Detect which cell encompasses the target text, then output its [X, Y] center coordinate. 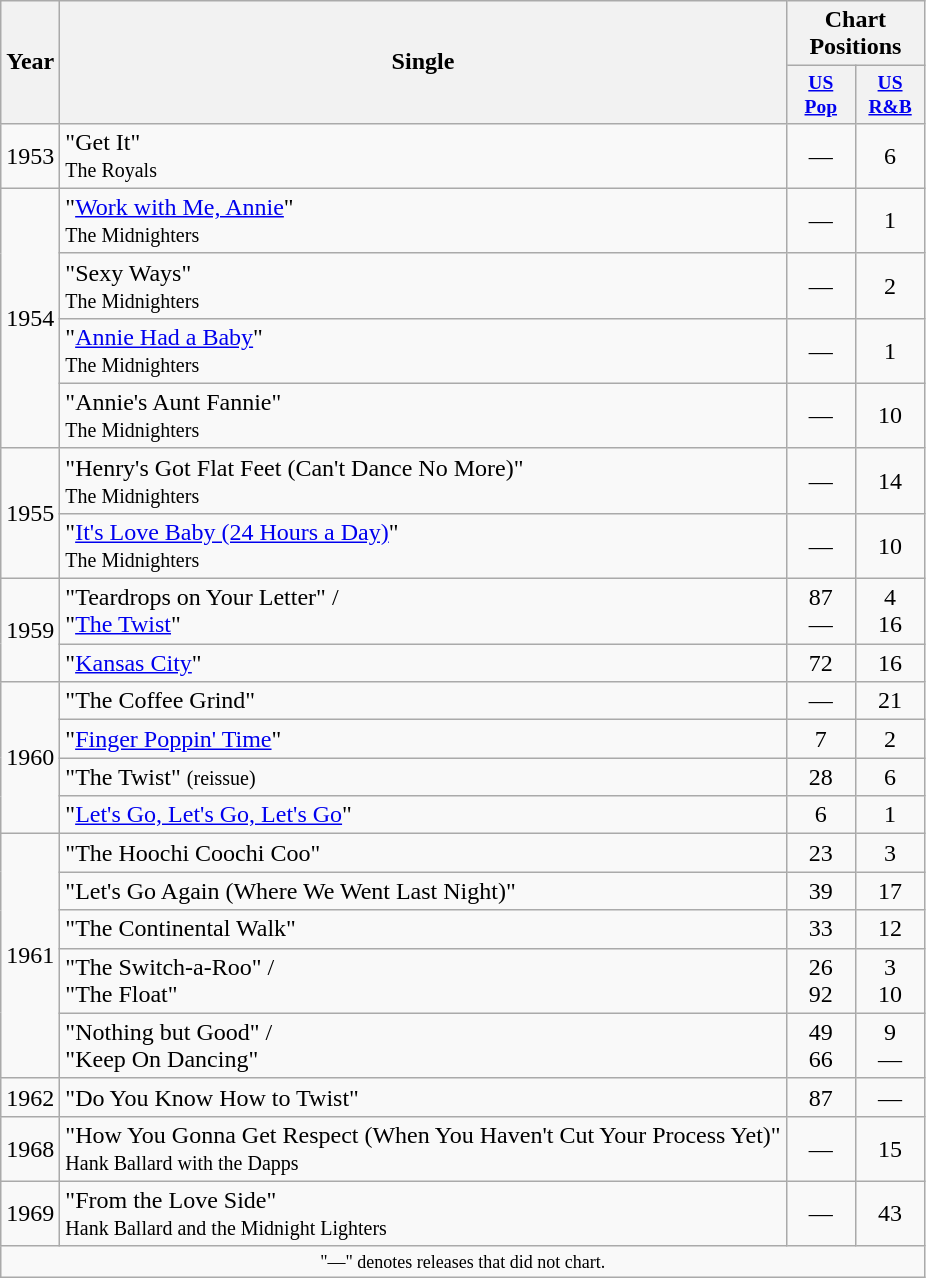
12 [890, 929]
16 [890, 663]
1960 [30, 758]
3 [890, 853]
28 [820, 777]
"Do You Know How to Twist" [423, 1097]
"Finger Poppin' Time" [423, 739]
US Pop [820, 94]
"The Twist" (reissue) [423, 777]
72 [820, 663]
1955 [30, 513]
1969 [30, 1214]
"How You Gonna Get Respect (When You Haven't Cut Your Process Yet)"Hank Ballard with the Dapps [423, 1148]
2692 [820, 980]
14 [890, 480]
9— [890, 1046]
Single [423, 62]
416 [890, 612]
15 [890, 1148]
"Get It"The Royals [423, 156]
7 [820, 739]
"Kansas City" [423, 663]
"Annie's Aunt Fannie"The Midnighters [423, 416]
"It's Love Baby (24 Hours a Day)"The Midnighters [423, 546]
23 [820, 853]
1961 [30, 956]
"Teardrops on Your Letter" /"The Twist" [423, 612]
"The Hoochi Coochi Coo" [423, 853]
4966 [820, 1046]
Chart Positions [856, 34]
"Let's Go Again (Where We Went Last Night)" [423, 891]
87— [820, 612]
"The Switch-a-Roo" /"The Float" [423, 980]
"—" denotes releases that did not chart. [463, 1262]
87 [820, 1097]
"Work with Me, Annie"The Midnighters [423, 220]
1953 [30, 156]
"Sexy Ways"The Midnighters [423, 286]
"Henry's Got Flat Feet (Can't Dance No More)"The Midnighters [423, 480]
33 [820, 929]
"The Continental Walk" [423, 929]
"The Coffee Grind" [423, 701]
39 [820, 891]
17 [890, 891]
"Annie Had a Baby"The Midnighters [423, 350]
1962 [30, 1097]
"From the Love Side"Hank Ballard and the Midnight Lighters [423, 1214]
21 [890, 701]
1959 [30, 630]
1954 [30, 318]
US R&B [890, 94]
310 [890, 980]
43 [890, 1214]
"Let's Go, Let's Go, Let's Go" [423, 815]
"Nothing but Good" /"Keep On Dancing" [423, 1046]
Year [30, 62]
1968 [30, 1148]
